From the cell containing the given text, extract its center point as [X, Y] coordinate. 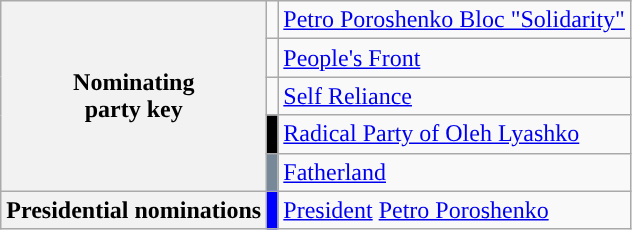
Presidential nominations [134, 210]
People's Front [454, 58]
Fatherland [454, 172]
Petro Poroshenko Bloc "Solidarity" [454, 20]
President Petro Poroshenko [454, 210]
Nominatingparty key [134, 96]
Radical Party of Oleh Lyashko [454, 134]
Self Reliance [454, 96]
